Scan for the cell matching the given text and deliver its [x, y] coordinate at center. 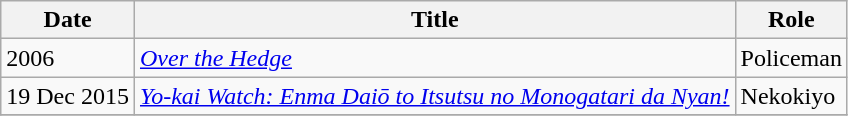
Nekokiyo [791, 96]
Title [434, 20]
Yo-kai Watch: Enma Daiō to Itsutsu no Monogatari da Nyan! [434, 96]
2006 [68, 58]
Date [68, 20]
Role [791, 20]
Over the Hedge [434, 58]
Policeman [791, 58]
19 Dec 2015 [68, 96]
